Capture the cell that displays the provided text and extract its (x, y) central coordinate. 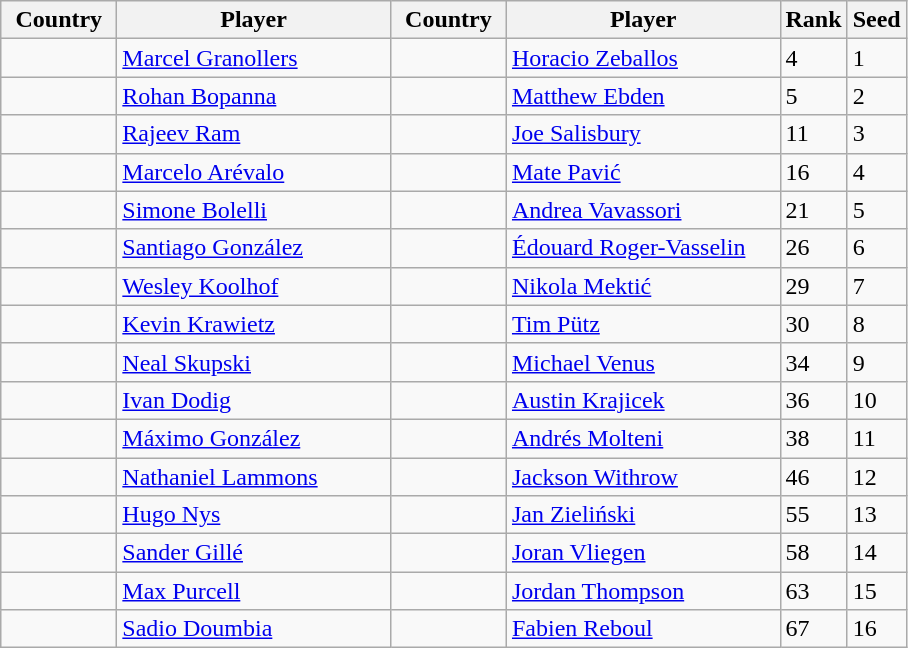
Kevin Krawietz (254, 324)
Sander Gillé (254, 553)
Jan Zieliński (643, 515)
Édouard Roger-Vasselin (643, 248)
Neal Skupski (254, 362)
67 (814, 629)
Joran Vliegen (643, 553)
Marcel Granollers (254, 58)
Rank (814, 20)
15 (876, 591)
21 (814, 210)
Hugo Nys (254, 515)
55 (814, 515)
58 (814, 553)
Michael Venus (643, 362)
9 (876, 362)
12 (876, 477)
Marcelo Arévalo (254, 172)
Wesley Koolhof (254, 286)
13 (876, 515)
36 (814, 400)
46 (814, 477)
Nikola Mektić (643, 286)
Rajeev Ram (254, 134)
Nathaniel Lammons (254, 477)
Joe Salisbury (643, 134)
Rohan Bopanna (254, 96)
Austin Krajicek (643, 400)
Andrea Vavassori (643, 210)
Santiago González (254, 248)
Jackson Withrow (643, 477)
Mate Pavić (643, 172)
Seed (876, 20)
Andrés Molteni (643, 438)
Sadio Doumbia (254, 629)
Max Purcell (254, 591)
1 (876, 58)
Simone Bolelli (254, 210)
29 (814, 286)
Jordan Thompson (643, 591)
30 (814, 324)
2 (876, 96)
26 (814, 248)
Matthew Ebden (643, 96)
6 (876, 248)
Máximo González (254, 438)
14 (876, 553)
10 (876, 400)
Tim Pütz (643, 324)
38 (814, 438)
Fabien Reboul (643, 629)
Horacio Zeballos (643, 58)
7 (876, 286)
8 (876, 324)
Ivan Dodig (254, 400)
34 (814, 362)
63 (814, 591)
3 (876, 134)
